Detect which cell encompasses the target text, then output its (x, y) center coordinate. 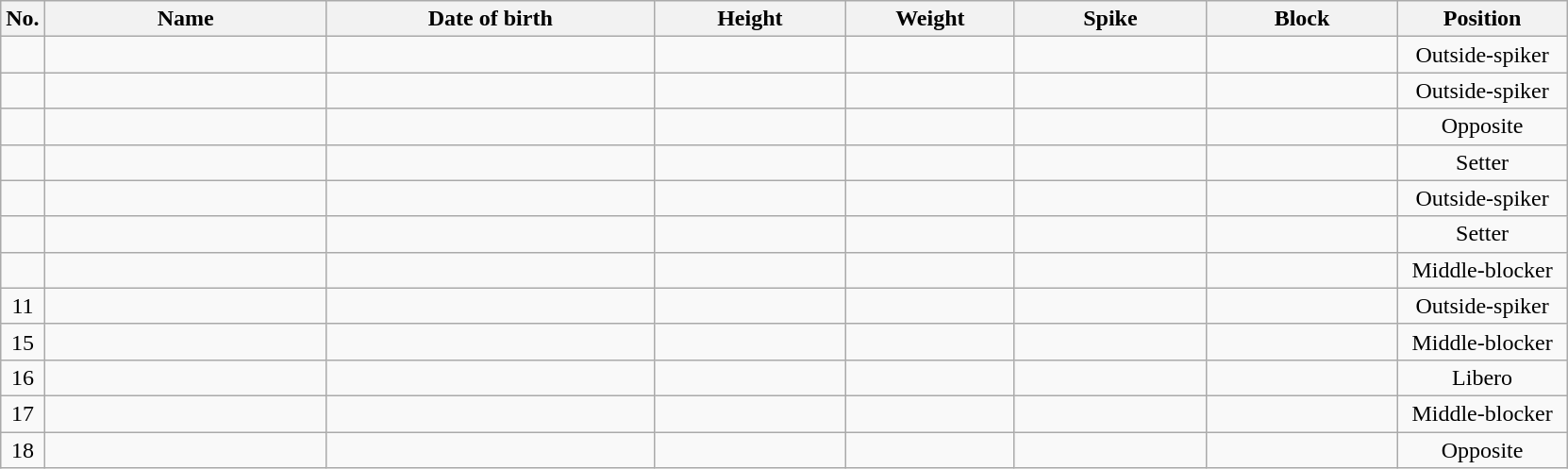
Libero (1483, 377)
15 (23, 342)
11 (23, 306)
Spike (1109, 19)
18 (23, 450)
No. (23, 19)
Position (1483, 19)
17 (23, 413)
Weight (930, 19)
Height (749, 19)
Name (185, 19)
Date of birth (491, 19)
Block (1302, 19)
16 (23, 377)
